Search for the cell housing the specified text and yield its [x, y] center coordinate. 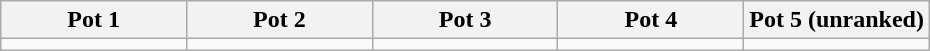
Pot 1 [94, 20]
Pot 2 [279, 20]
Pot 3 [465, 20]
Pot 4 [651, 20]
Pot 5 (unranked) [837, 20]
